Detect which cell encompasses the target text, then output its [X, Y] center coordinate. 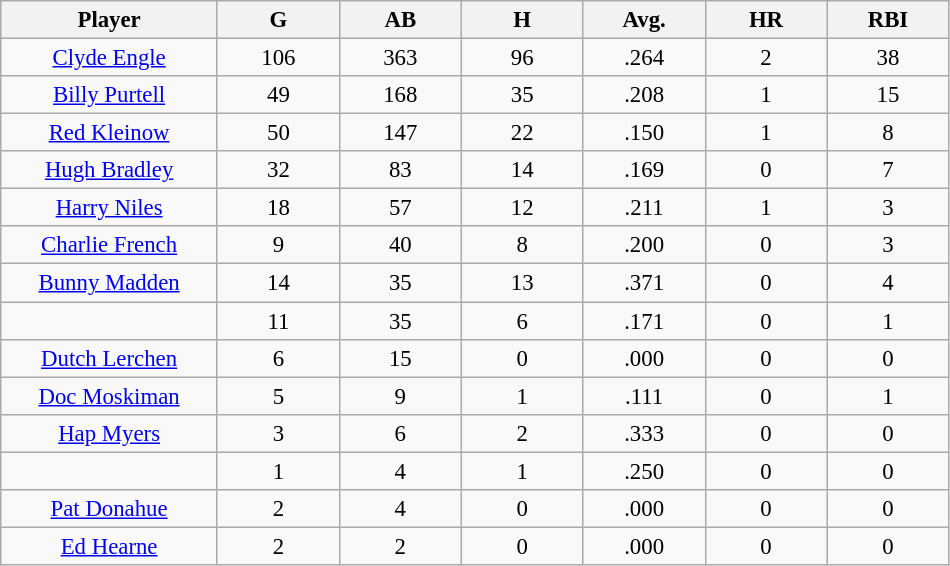
18 [278, 208]
50 [278, 133]
.200 [644, 245]
Ed Hearne [110, 546]
83 [400, 170]
.211 [644, 208]
11 [278, 321]
147 [400, 133]
168 [400, 95]
49 [278, 95]
Hugh Bradley [110, 170]
Doc Moskiman [110, 396]
13 [522, 283]
.169 [644, 170]
Red Kleinow [110, 133]
Player [110, 20]
.250 [644, 471]
5 [278, 396]
38 [888, 58]
22 [522, 133]
57 [400, 208]
Avg. [644, 20]
Pat Donahue [110, 509]
96 [522, 58]
.333 [644, 433]
HR [766, 20]
40 [400, 245]
RBI [888, 20]
363 [400, 58]
Dutch Lerchen [110, 358]
.150 [644, 133]
106 [278, 58]
.171 [644, 321]
Hap Myers [110, 433]
.371 [644, 283]
Billy Purtell [110, 95]
12 [522, 208]
Bunny Madden [110, 283]
.111 [644, 396]
32 [278, 170]
H [522, 20]
.208 [644, 95]
Charlie French [110, 245]
Harry Niles [110, 208]
G [278, 20]
AB [400, 20]
.264 [644, 58]
7 [888, 170]
Clyde Engle [110, 58]
